Scan for the cell matching the given text and deliver its [x, y] coordinate at center. 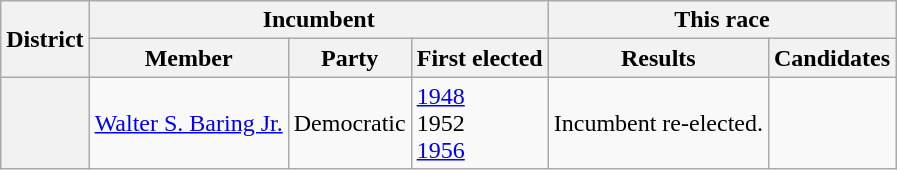
19481952 1956 [480, 123]
This race [722, 20]
Incumbent [318, 20]
Incumbent re-elected. [658, 123]
Results [658, 58]
First elected [480, 58]
Walter S. Baring Jr. [188, 123]
Party [350, 58]
District [45, 39]
Democratic [350, 123]
Candidates [832, 58]
Member [188, 58]
